Locate the cell with the specified text and output its (x, y) center coordinate. 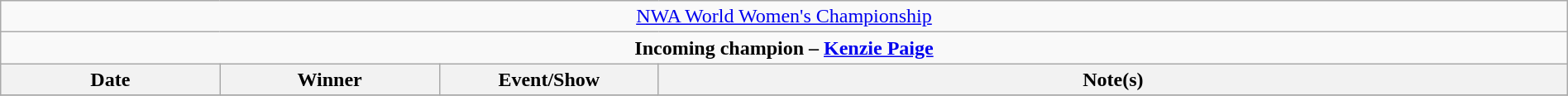
NWA World Women's Championship (784, 17)
Note(s) (1113, 79)
Winner (329, 79)
Date (111, 79)
Incoming champion – Kenzie Paige (784, 48)
Event/Show (549, 79)
